Scan for the cell matching the given text and deliver its (X, Y) coordinate at center. 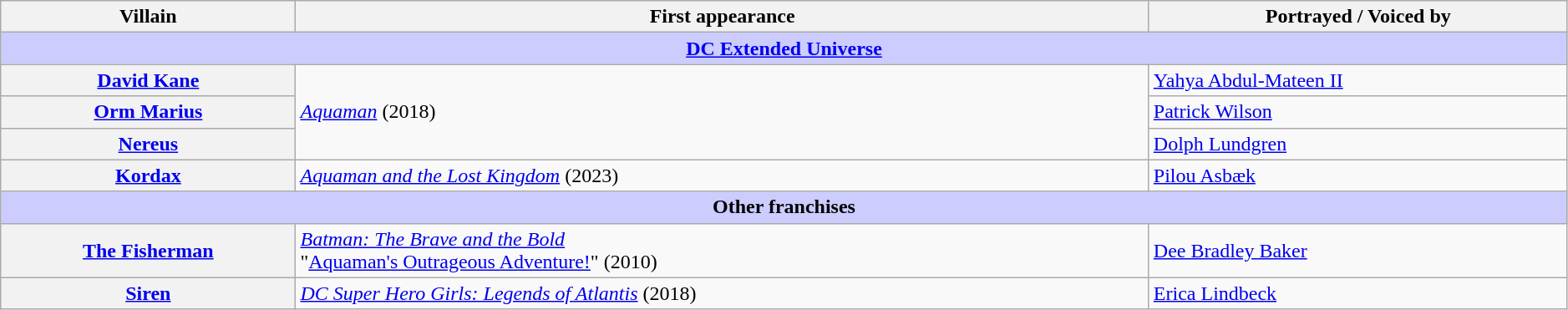
First appearance (722, 17)
Nereus (149, 144)
Kordax (149, 175)
Dolph Lundgren (1358, 144)
Batman: The Brave and the Bold"Aquaman's Outrageous Adventure!" (2010) (722, 251)
DC Extended Universe (784, 48)
DC Super Hero Girls: Legends of Atlantis (2018) (722, 293)
Aquaman and the Lost Kingdom (2023) (722, 175)
Pilou Asbæk (1358, 175)
Aquaman (2018) (722, 112)
Dee Bradley Baker (1358, 251)
Siren (149, 293)
Orm Marius (149, 112)
Villain (149, 17)
Portrayed / Voiced by (1358, 17)
Other franchises (784, 207)
The Fisherman (149, 251)
Patrick Wilson (1358, 112)
David Kane (149, 80)
Yahya Abdul-Mateen II (1358, 80)
Erica Lindbeck (1358, 293)
